Search for the cell housing the specified text and yield its (X, Y) center coordinate. 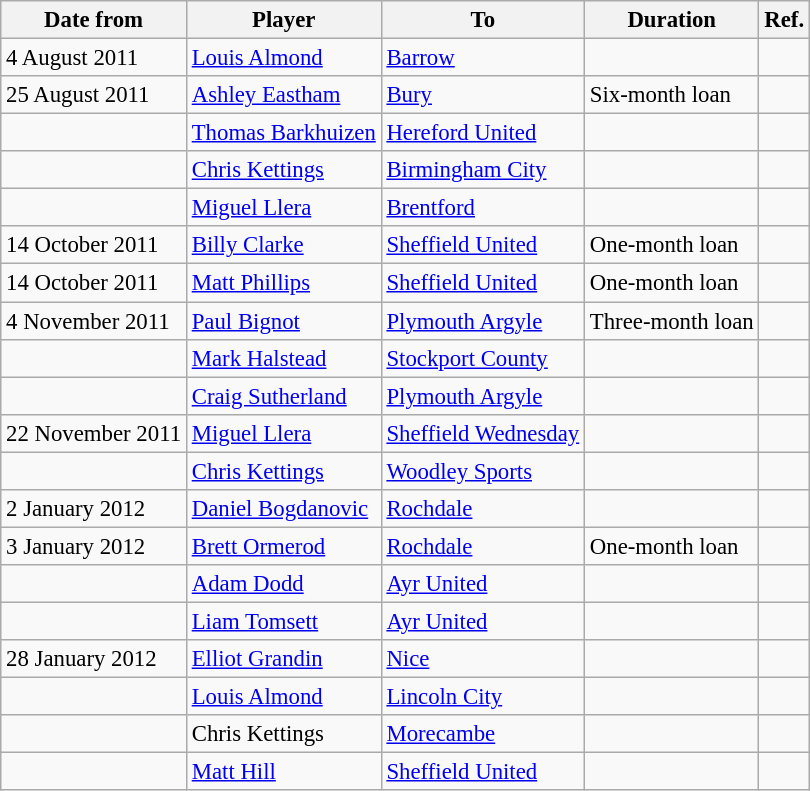
25 August 2011 (94, 95)
3 January 2012 (94, 546)
Woodley Sports (482, 471)
Morecambe (482, 734)
Sheffield Wednesday (482, 433)
Mark Halstead (284, 358)
Brett Ormerod (284, 546)
Liam Tomsett (284, 621)
Thomas Barkhuizen (284, 133)
4 November 2011 (94, 321)
Daniel Bogdanovic (284, 509)
2 January 2012 (94, 509)
Stockport County (482, 358)
Player (284, 20)
Ashley Eastham (284, 95)
Elliot Grandin (284, 659)
Birmingham City (482, 170)
4 August 2011 (94, 58)
Paul Bignot (284, 321)
To (482, 20)
Three-month loan (672, 321)
Lincoln City (482, 697)
Duration (672, 20)
Barrow (482, 58)
Adam Dodd (284, 584)
Billy Clarke (284, 245)
Brentford (482, 208)
Bury (482, 95)
Matt Phillips (284, 283)
Matt Hill (284, 772)
Six-month loan (672, 95)
Date from (94, 20)
Nice (482, 659)
Craig Sutherland (284, 396)
22 November 2011 (94, 433)
Hereford United (482, 133)
28 January 2012 (94, 659)
Ref. (784, 20)
